Capture the cell that displays the provided text and extract its (x, y) central coordinate. 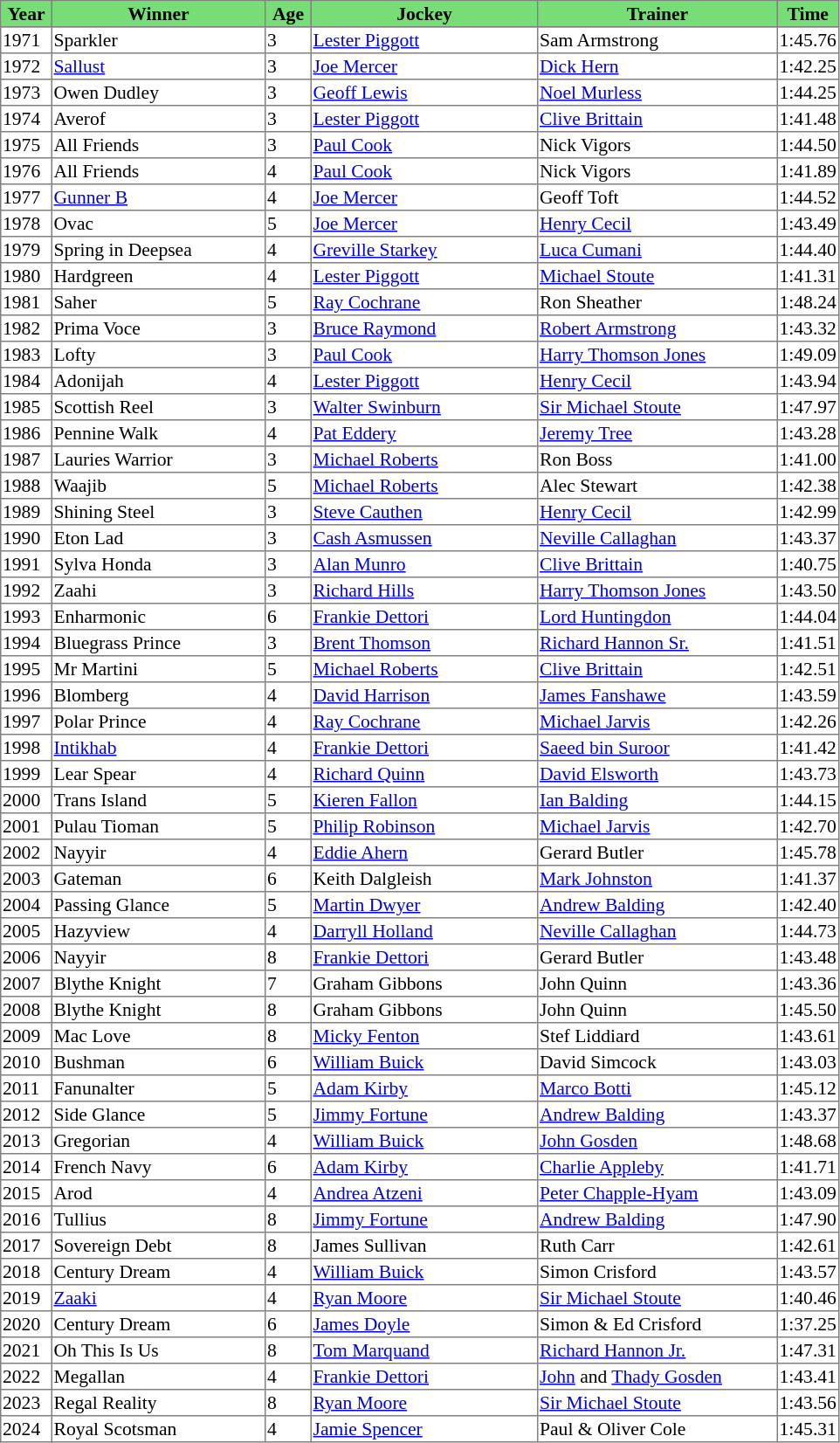
1:42.25 (808, 66)
1:48.24 (808, 302)
1:45.31 (808, 1429)
Richard Hannon Sr. (658, 643)
2000 (26, 800)
Blomberg (158, 695)
1:42.26 (808, 721)
1981 (26, 302)
Jockey (424, 14)
1:40.75 (808, 564)
1:45.78 (808, 853)
Darryll Holland (424, 931)
1987 (26, 459)
1:42.38 (808, 486)
1:41.31 (808, 276)
Polar Prince (158, 721)
1:43.41 (808, 1377)
1:47.97 (808, 407)
1984 (26, 381)
1:42.70 (808, 826)
1982 (26, 328)
1:43.59 (808, 695)
Andrea Atzeni (424, 1193)
Winner (158, 14)
Prima Voce (158, 328)
Peter Chapple-Hyam (658, 1193)
1986 (26, 433)
1994 (26, 643)
1:43.61 (808, 1036)
Tullius (158, 1219)
2024 (26, 1429)
1995 (26, 669)
Averof (158, 119)
1:44.50 (808, 145)
1:45.50 (808, 1010)
Gunner B (158, 197)
1:43.56 (808, 1403)
1:41.51 (808, 643)
2018 (26, 1272)
1977 (26, 197)
1999 (26, 774)
Paul & Oliver Cole (658, 1429)
Stef Liddiard (658, 1036)
Alec Stewart (658, 486)
Alan Munro (424, 564)
1:40.46 (808, 1298)
Scottish Reel (158, 407)
1:45.12 (808, 1088)
2023 (26, 1403)
Keith Dalgleish (424, 879)
Zaaki (158, 1298)
Zaahi (158, 590)
1989 (26, 512)
Ovac (158, 224)
1996 (26, 695)
1993 (26, 617)
Sovereign Debt (158, 1246)
Age (288, 14)
1980 (26, 276)
2002 (26, 853)
Walter Swinburn (424, 407)
Noel Murless (658, 93)
Lofty (158, 355)
Lord Huntingdon (658, 617)
Brent Thomson (424, 643)
Megallan (158, 1377)
Sparkler (158, 40)
1:43.50 (808, 590)
1:42.51 (808, 669)
2007 (26, 984)
1:44.73 (808, 931)
Marco Botti (658, 1088)
1:44.25 (808, 93)
1:42.40 (808, 905)
Lauries Warrior (158, 459)
Gregorian (158, 1141)
Regal Reality (158, 1403)
Michael Stoute (658, 276)
Martin Dwyer (424, 905)
Pennine Walk (158, 433)
1:44.04 (808, 617)
1:37.25 (808, 1324)
1:43.03 (808, 1062)
Bluegrass Prince (158, 643)
Geoff Toft (658, 197)
1:43.48 (808, 957)
2014 (26, 1167)
David Harrison (424, 695)
1979 (26, 250)
1:41.37 (808, 879)
2017 (26, 1246)
1998 (26, 748)
David Simcock (658, 1062)
1:43.73 (808, 774)
Dick Hern (658, 66)
Sam Armstrong (658, 40)
James Doyle (424, 1324)
1:42.99 (808, 512)
Enharmonic (158, 617)
7 (288, 984)
2021 (26, 1350)
Fanunalter (158, 1088)
Time (808, 14)
1:41.48 (808, 119)
1:45.76 (808, 40)
Year (26, 14)
Charlie Appleby (658, 1167)
1974 (26, 119)
Cash Asmussen (424, 538)
Eddie Ahern (424, 853)
Intikhab (158, 748)
Hazyview (158, 931)
1990 (26, 538)
2019 (26, 1298)
French Navy (158, 1167)
Ruth Carr (658, 1246)
2022 (26, 1377)
Simon & Ed Crisford (658, 1324)
Bruce Raymond (424, 328)
Jeremy Tree (658, 433)
John Gosden (658, 1141)
Richard Hannon Jr. (658, 1350)
2004 (26, 905)
Oh This Is Us (158, 1350)
Micky Fenton (424, 1036)
Waajib (158, 486)
1972 (26, 66)
David Elsworth (658, 774)
1971 (26, 40)
1997 (26, 721)
Hardgreen (158, 276)
1:41.42 (808, 748)
1:44.40 (808, 250)
2015 (26, 1193)
Side Glance (158, 1115)
Trainer (658, 14)
Saeed bin Suroor (658, 748)
2008 (26, 1010)
2012 (26, 1115)
Spring in Deepsea (158, 250)
Geoff Lewis (424, 93)
1:42.61 (808, 1246)
Sallust (158, 66)
2013 (26, 1141)
Gateman (158, 879)
2003 (26, 879)
1:43.94 (808, 381)
Richard Quinn (424, 774)
1976 (26, 171)
1973 (26, 93)
1:41.71 (808, 1167)
2005 (26, 931)
Arod (158, 1193)
1:44.15 (808, 800)
1992 (26, 590)
Kieren Fallon (424, 800)
2020 (26, 1324)
Saher (158, 302)
1991 (26, 564)
1:47.31 (808, 1350)
Greville Starkey (424, 250)
2016 (26, 1219)
Adonijah (158, 381)
Royal Scotsman (158, 1429)
Mr Martini (158, 669)
James Sullivan (424, 1246)
1:47.90 (808, 1219)
1988 (26, 486)
2010 (26, 1062)
1:44.52 (808, 197)
Philip Robinson (424, 826)
Pat Eddery (424, 433)
1:43.57 (808, 1272)
Bushman (158, 1062)
John and Thady Gosden (658, 1377)
1:43.49 (808, 224)
2009 (26, 1036)
Pulau Tioman (158, 826)
Lear Spear (158, 774)
2001 (26, 826)
Steve Cauthen (424, 512)
Mac Love (158, 1036)
Richard Hills (424, 590)
Owen Dudley (158, 93)
Sylva Honda (158, 564)
Luca Cumani (658, 250)
1:48.68 (808, 1141)
Eton Lad (158, 538)
1:43.28 (808, 433)
Passing Glance (158, 905)
Ron Boss (658, 459)
1:41.89 (808, 171)
1:43.36 (808, 984)
James Fanshawe (658, 695)
1:43.32 (808, 328)
Robert Armstrong (658, 328)
Jamie Spencer (424, 1429)
Simon Crisford (658, 1272)
Trans Island (158, 800)
1975 (26, 145)
Tom Marquand (424, 1350)
1:49.09 (808, 355)
1983 (26, 355)
2006 (26, 957)
2011 (26, 1088)
1985 (26, 407)
Ron Sheather (658, 302)
Mark Johnston (658, 879)
1:41.00 (808, 459)
1978 (26, 224)
1:43.09 (808, 1193)
Ian Balding (658, 800)
Shining Steel (158, 512)
